Output the [X, Y] coordinate of the center of the cell containing the given text.  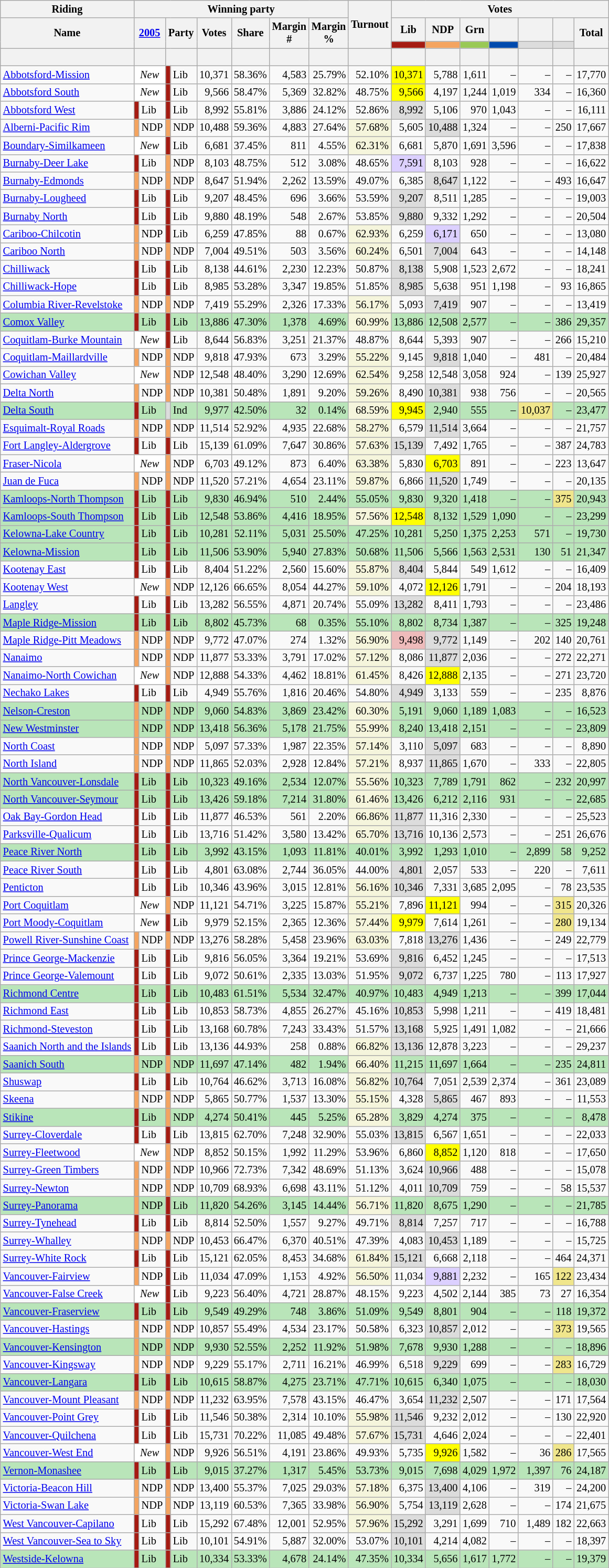
334 [536, 92]
5,830 [409, 464]
72.73% [251, 1170]
258 [290, 1046]
2,262 [290, 181]
18,896 [591, 1347]
23,720 [591, 676]
15,078 [591, 1170]
7,678 [409, 1347]
37.45% [251, 145]
8,426 [409, 676]
Share [251, 33]
951 [475, 287]
19,565 [591, 1329]
Peace River South [67, 870]
1,651 [475, 1135]
Name [67, 33]
Burnaby-Deer Lake [67, 163]
Chilliwack [67, 269]
Victoria-Beacon Hill [67, 1488]
55.98% [369, 1417]
55.49% [251, 1329]
1,765 [475, 446]
561 [290, 817]
60.30% [369, 711]
555 [475, 411]
57.63% [369, 446]
46.99% [369, 1364]
5,393 [443, 340]
549 [475, 570]
1,010 [475, 852]
4,462 [290, 676]
23,809 [591, 729]
Boundary-Similkameen [67, 145]
325 [563, 623]
893 [504, 1099]
60.24% [369, 251]
56.05% [251, 958]
20.46% [328, 693]
251 [563, 835]
1,992 [290, 1152]
2,326 [290, 304]
3.56% [328, 251]
66.65% [251, 587]
59.18% [251, 799]
19,730 [591, 534]
1,749 [475, 481]
49.51% [251, 251]
2,531 [504, 552]
481 [536, 357]
Nechako Lakes [67, 693]
59.26% [369, 393]
27.83% [328, 552]
55.81% [251, 110]
4,083 [409, 1241]
862 [504, 782]
48.69% [328, 1170]
68 [290, 623]
2,577 [475, 322]
56.16% [369, 888]
North Vancouver-Seymour [67, 799]
54.33% [251, 676]
24,811 [591, 1064]
3.29% [328, 357]
928 [475, 163]
4,328 [409, 1099]
1,557 [290, 1223]
4,654 [290, 481]
53.59% [369, 198]
49.16% [251, 782]
Surrey-Tynehead [67, 1223]
24,187 [591, 1470]
12.23% [328, 269]
1,149 [475, 640]
5,191 [409, 711]
7,492 [443, 446]
21,785 [591, 1205]
55.15% [369, 1099]
53.28% [251, 287]
Saanich South [67, 1064]
55.22% [369, 357]
2,374 [504, 1082]
1,317 [290, 1470]
Skeena [67, 1099]
1,290 [475, 1205]
1,582 [475, 1453]
2,135 [475, 676]
59.87% [369, 481]
19,134 [591, 923]
55.76% [251, 693]
10.10% [328, 1417]
21,757 [591, 428]
493 [563, 181]
52.10% [369, 75]
12.36% [328, 923]
54.83% [251, 711]
78 [563, 888]
2,095 [504, 888]
8,675 [443, 1205]
Kamloops-North Thompson [67, 499]
17,650 [591, 1152]
66.40% [369, 1064]
North Coast [67, 746]
1,816 [290, 693]
5,250 [443, 534]
Vancouver-Hastings [67, 1329]
9,258 [409, 375]
62.31% [369, 145]
22,663 [591, 1523]
Vancouver-Langara [67, 1382]
6,501 [409, 251]
32.90% [328, 1135]
174 [563, 1506]
8,876 [591, 693]
8,411 [443, 605]
20,943 [591, 499]
1,529 [475, 517]
50.87% [369, 269]
386 [563, 322]
25.50% [328, 534]
57.12% [369, 658]
9,881 [443, 1276]
Vancouver-Mount Pleasant [67, 1400]
50.38% [251, 1417]
33.98% [328, 1506]
23.11% [328, 481]
4,583 [290, 75]
12,878 [443, 1046]
5,887 [290, 1541]
56.40% [251, 1294]
23,434 [591, 1276]
7,051 [443, 1082]
Kamloops-South Thompson [67, 517]
53.73% [369, 1470]
3,713 [290, 1082]
1,972 [504, 1470]
5,754 [409, 1506]
Richmond Centre [67, 993]
Coquitlam-Maillardville [67, 357]
55.17% [251, 1364]
Ind [184, 411]
250 [563, 128]
Cowichan Valley [67, 375]
30.86% [328, 446]
2,928 [290, 764]
3,223 [475, 1046]
9,252 [591, 852]
46.47% [369, 1400]
26.27% [328, 1011]
8,054 [290, 587]
26,676 [591, 835]
13,080 [591, 234]
16,111 [591, 110]
4.55% [328, 145]
11,316 [443, 817]
57.96% [369, 1523]
40.51% [328, 1241]
50.68% [369, 552]
Burnaby-Edmonds [67, 181]
51.12% [369, 1188]
58.36% [251, 75]
57.67% [369, 1435]
399 [563, 993]
548 [290, 216]
25,927 [591, 375]
17,838 [591, 145]
56.51% [251, 1453]
23,089 [591, 1082]
1,090 [504, 517]
Westside-Kelowna [67, 1559]
1,292 [475, 216]
139 [563, 375]
Prince George-Valemount [67, 976]
65.70% [369, 835]
13.30% [328, 1099]
15.87% [328, 905]
51.85% [369, 287]
559 [475, 693]
21,347 [591, 552]
51 [563, 552]
Nanaimo-North Cowichan [67, 676]
1,261 [475, 923]
2,036 [475, 658]
1,611 [475, 75]
Richmond-Steveston [67, 1029]
57.44% [369, 923]
2,232 [475, 1276]
1,093 [290, 852]
51.95% [369, 976]
17.33% [328, 304]
650 [475, 234]
Vancouver-Quilchena [67, 1435]
56.50% [369, 1276]
4,883 [290, 128]
21.37% [328, 340]
7,647 [290, 446]
66.86% [369, 817]
Esquimalt-Royal Roads [67, 428]
23,299 [591, 517]
9,232 [443, 1417]
17.02% [328, 658]
3,347 [290, 287]
3,290 [290, 375]
3,829 [409, 1117]
7,342 [290, 1170]
5,178 [290, 729]
5,369 [290, 92]
51.13% [369, 1170]
16.08% [328, 1082]
24,783 [591, 446]
47.35% [369, 1559]
Delta North [67, 393]
5,106 [443, 110]
57.56% [369, 517]
1,211 [475, 1011]
182 [563, 1523]
1,245 [475, 958]
54.91% [251, 1541]
20,504 [591, 216]
47.71% [369, 1382]
2,539 [475, 1082]
68.93% [251, 1188]
3,580 [290, 835]
1,040 [475, 357]
3,596 [504, 145]
445 [290, 1117]
65.28% [369, 1117]
2.67% [328, 216]
1,563 [475, 552]
Saanich North and the Islands [67, 1046]
22,920 [591, 1417]
27 [563, 1294]
23.17% [328, 1329]
Surrey-Cloverdale [67, 1135]
44.61% [251, 269]
717 [475, 1223]
Abbotsford-Mission [67, 75]
1,699 [475, 1523]
4,855 [290, 1011]
23.96% [328, 940]
63.38% [369, 464]
13,647 [591, 464]
Kootenay West [67, 587]
1,436 [475, 940]
5,566 [443, 552]
Turnout [369, 24]
24,200 [591, 1488]
3.86% [328, 1311]
2,507 [475, 1400]
58.73% [251, 1011]
4,011 [409, 1188]
2,560 [290, 570]
3,145 [290, 1205]
811 [290, 145]
Vancouver-Kensington [67, 1347]
571 [536, 534]
15,725 [591, 1241]
994 [475, 905]
28.87% [328, 1294]
12.69% [328, 375]
49.12% [251, 464]
756 [504, 393]
361 [563, 1082]
4,275 [290, 1382]
4,935 [290, 428]
2,573 [475, 835]
171 [563, 1400]
50.58% [369, 1329]
12.07% [328, 782]
60.53% [251, 1506]
4,534 [290, 1329]
48.15% [369, 1294]
464 [563, 1258]
55.87% [369, 570]
18,481 [591, 1011]
467 [475, 1099]
16,622 [591, 163]
50.48% [251, 393]
22,033 [591, 1135]
3,133 [443, 693]
19,003 [591, 198]
9.20% [328, 393]
Oak Bay-Gordon Head [67, 817]
6.40% [328, 464]
249 [563, 940]
32.82% [328, 92]
Vancouver-Point Grey [67, 1417]
Richmond East [67, 1011]
8,801 [443, 1311]
266 [563, 340]
52.55% [251, 1347]
5,093 [409, 304]
18,030 [591, 1382]
6,668 [443, 1258]
55.29% [251, 304]
56.36% [251, 729]
21,666 [591, 1029]
40.97% [369, 993]
2,940 [443, 411]
3,624 [409, 1170]
6,579 [409, 428]
4.69% [328, 322]
55.10% [369, 623]
2,628 [475, 1506]
11.81% [328, 852]
2,711 [290, 1364]
16,354 [591, 1294]
1,122 [475, 181]
23,486 [591, 605]
122 [563, 1276]
22,805 [591, 764]
938 [475, 393]
4,082 [475, 1541]
1,617 [475, 1559]
17,044 [591, 993]
Kelowna-Mission [67, 552]
280 [563, 923]
23,477 [591, 411]
5,031 [290, 534]
9,498 [409, 640]
18,193 [591, 587]
53.96% [369, 1152]
Vancouver-Kingsway [67, 1364]
710 [504, 1523]
419 [563, 1011]
11,215 [409, 1064]
17,565 [591, 1453]
56.71% [369, 1205]
8,240 [409, 729]
61.84% [369, 1258]
32 [290, 411]
29.03% [328, 1488]
20,326 [591, 905]
283 [563, 1364]
Vancouver-Fraserview [67, 1311]
1,244 [475, 92]
49.48% [328, 1435]
Cariboo-Chilcotin [67, 234]
1,418 [475, 499]
16,729 [591, 1364]
21,675 [591, 1506]
68.59% [369, 411]
2,314 [290, 1417]
Vernon-Monashee [67, 1470]
51.98% [369, 1347]
20,484 [591, 357]
19,379 [591, 1559]
1,378 [290, 322]
Kootenay East [67, 570]
23.71% [328, 1382]
4,072 [409, 587]
20,997 [591, 782]
2,534 [290, 782]
16,360 [591, 92]
1,523 [475, 269]
52.11% [251, 534]
52.86% [369, 110]
Shuswap [67, 1082]
931 [504, 799]
32.47% [328, 993]
818 [504, 1152]
Surrey-Newton [67, 1188]
50.77% [251, 1099]
271 [563, 676]
6,171 [443, 234]
2,253 [504, 534]
9,945 [409, 411]
Riding [67, 9]
36 [536, 1453]
19,372 [591, 1311]
512 [290, 163]
5,908 [443, 269]
2.44% [328, 499]
2,116 [475, 799]
Vancouver-West End [67, 1453]
18,241 [591, 269]
14.44% [328, 1205]
12,508 [443, 322]
44.93% [251, 1046]
1,083 [504, 711]
54.26% [251, 1205]
17,927 [591, 976]
873 [290, 464]
7,789 [443, 782]
7,698 [443, 1470]
6,860 [409, 1152]
8,478 [591, 1117]
Chilliwack-Hope [67, 287]
1,019 [504, 92]
Juan de Fuca [67, 481]
Surrey-Green Timbers [67, 1170]
46.94% [251, 499]
1,285 [475, 198]
57.14% [369, 746]
Kelowna-Lake Country [67, 534]
4,502 [443, 1294]
45.73% [251, 623]
44.00% [369, 870]
37.27% [251, 1470]
3.66% [328, 198]
West Vancouver-Capilano [67, 1523]
15,210 [591, 340]
5,656 [443, 1559]
2,672 [504, 269]
2,335 [290, 976]
55.05% [369, 499]
48.19% [251, 216]
1,075 [475, 1382]
Margin# [290, 33]
683 [475, 746]
Port Coquitlam [67, 905]
16.21% [328, 1364]
53.86% [251, 517]
43.96% [251, 888]
140 [563, 640]
53.69% [369, 958]
11.92% [328, 1347]
55.56% [369, 782]
510 [290, 499]
7,591 [409, 163]
2.20% [328, 817]
272 [563, 658]
1,324 [475, 128]
63.95% [251, 1400]
55.99% [369, 729]
47.07% [251, 640]
6,385 [409, 181]
Alberni-Pacific Rim [67, 128]
0.88% [328, 1046]
5.45% [328, 1470]
1,213 [475, 993]
8,453 [290, 1258]
50.41% [251, 1117]
47.85% [251, 234]
1,043 [504, 110]
48.87% [369, 340]
6,323 [409, 1329]
Penticton [67, 888]
15,537 [591, 1188]
58.87% [251, 1382]
48.40% [251, 375]
56.17% [369, 304]
25,523 [591, 817]
4,106 [475, 1488]
165 [536, 1276]
Powell River-Sunshine Coast [67, 940]
55.03% [369, 1135]
3,869 [290, 711]
748 [290, 1311]
4,214 [443, 1541]
4,871 [290, 605]
60.99% [369, 322]
57.18% [369, 1488]
3,654 [409, 1400]
66.47% [251, 1241]
0.35% [328, 623]
Vancouver-Fairview [67, 1276]
New Westminster [67, 729]
42.50% [251, 411]
Surrey-Fleetwood [67, 1152]
3.08% [328, 163]
4,029 [475, 1470]
13.42% [328, 835]
19.85% [328, 287]
Abbotsford West [67, 110]
7,818 [409, 940]
Peace River North [67, 852]
17,513 [591, 958]
7,614 [443, 923]
924 [504, 375]
Maple Ridge-Pitt Meadows [67, 640]
Vancouver-False Creek [67, 1294]
7,248 [290, 1135]
55.21% [369, 905]
Port Moody-Coquitlam [67, 923]
1,288 [475, 1347]
13.03% [328, 976]
11,085 [290, 1435]
25.79% [328, 75]
4,721 [290, 1294]
1,387 [475, 623]
36.05% [328, 870]
2,744 [290, 870]
4,191 [290, 1453]
18.81% [328, 676]
24.14% [328, 1559]
47.93% [251, 357]
22,271 [591, 658]
40.01% [369, 852]
22,779 [591, 940]
4,678 [290, 1559]
9.27% [328, 1223]
15.60% [328, 570]
7,365 [290, 1506]
891 [475, 464]
Victoria-Swan Lake [67, 1506]
32.00% [328, 1541]
6,866 [409, 481]
22,685 [591, 799]
22.35% [328, 746]
1,987 [290, 746]
53.90% [251, 552]
23.42% [328, 711]
16,647 [591, 181]
49.07% [369, 181]
9,320 [443, 499]
373 [563, 1329]
52.95% [328, 1523]
76 [563, 1470]
Fraser-Nicola [67, 464]
52.92% [251, 428]
51.94% [251, 181]
8,490 [409, 393]
Fort Langley-Aldergrove [67, 446]
North Vancouver-Lonsdale [67, 782]
5,534 [290, 993]
12,001 [290, 1523]
6,518 [409, 1364]
2,144 [475, 1294]
11.29% [328, 1152]
56.83% [251, 340]
643 [475, 251]
13.59% [328, 181]
4.92% [328, 1276]
Langley [67, 605]
55.37% [251, 1488]
1,293 [443, 852]
54.80% [369, 693]
West Vancouver-Sea to Sky [67, 1541]
2,151 [475, 729]
54.71% [251, 905]
696 [290, 198]
88 [290, 234]
18,397 [591, 1541]
93 [563, 287]
70.22% [251, 1435]
2,899 [536, 852]
20.74% [328, 605]
20,565 [591, 393]
8,086 [409, 658]
1,489 [536, 1523]
Nelson-Creston [67, 711]
50.15% [251, 1152]
56.55% [251, 605]
17,770 [591, 75]
53.07% [369, 1541]
333 [536, 764]
29,237 [591, 1046]
16,523 [591, 711]
51.42% [251, 835]
58.27% [369, 428]
2,118 [475, 1258]
113 [563, 976]
5,870 [443, 145]
1,225 [475, 976]
51.09% [369, 1311]
47.14% [251, 1064]
4,197 [443, 92]
Nanaimo [67, 658]
5,735 [409, 1453]
58.47% [251, 92]
19,248 [591, 623]
6,567 [443, 1135]
Grn [475, 29]
759 [475, 1188]
5,638 [443, 287]
1,772 [504, 1559]
31.80% [328, 799]
59.10% [369, 587]
58.28% [251, 940]
4,416 [290, 517]
1.94% [328, 1064]
18.95% [328, 517]
1,491 [475, 1029]
63.08% [251, 870]
5,844 [443, 570]
3,015 [290, 888]
488 [475, 1170]
51.22% [251, 570]
46.62% [251, 1082]
10,037 [536, 411]
8,734 [443, 623]
44.27% [328, 587]
204 [563, 587]
286 [563, 1453]
274 [290, 640]
47.09% [251, 1276]
34.68% [328, 1258]
67.48% [251, 1523]
2,330 [475, 817]
6,375 [409, 1488]
12.81% [328, 888]
9,977 [214, 411]
24.12% [328, 110]
9,332 [443, 216]
20,135 [591, 481]
1,793 [475, 605]
2,230 [290, 269]
Surrey-Whalley [67, 1241]
Cariboo North [67, 251]
Surrey-White Rock [67, 1258]
47.30% [251, 322]
7,257 [443, 1223]
Abbotsford South [67, 92]
11,553 [591, 1099]
6,340 [443, 1382]
55.09% [369, 605]
7,578 [290, 1400]
9,145 [409, 357]
1,198 [504, 287]
24,371 [591, 1258]
50.61% [251, 976]
23,535 [591, 888]
1,153 [290, 1276]
3,225 [290, 905]
5,605 [409, 128]
62.54% [369, 375]
3,791 [290, 658]
3,110 [409, 746]
23.86% [328, 1453]
48.45% [251, 198]
1,612 [504, 570]
33.43% [328, 1029]
0.14% [328, 411]
29,357 [591, 322]
5,940 [290, 552]
3,291 [443, 1523]
1.32% [328, 640]
52.15% [251, 923]
14,148 [591, 251]
Prince George-Mackenzie [67, 958]
3,251 [290, 340]
1,691 [475, 145]
53.85% [369, 216]
62.05% [251, 1258]
6,370 [290, 1241]
57.33% [251, 746]
223 [563, 464]
43.11% [328, 1188]
Coquitlam-Burke Mountain [67, 340]
19.21% [328, 958]
7,214 [290, 799]
49.29% [251, 1311]
Burnaby North [67, 216]
47.39% [369, 1241]
6,212 [443, 799]
22.68% [328, 428]
1,537 [290, 1099]
North Island [67, 764]
1,891 [290, 393]
17,667 [591, 128]
5,925 [443, 1029]
16,865 [591, 287]
6,698 [290, 1188]
385 [504, 1294]
315 [563, 905]
57.68% [369, 128]
21.75% [328, 729]
4,646 [443, 1435]
16,788 [591, 1223]
56.82% [369, 1082]
Comox Valley [67, 322]
7,331 [443, 888]
Delta South [67, 411]
20,761 [591, 640]
5,458 [290, 940]
47.25% [369, 534]
5,998 [443, 1011]
482 [290, 1064]
387 [563, 446]
5,788 [443, 75]
1,375 [475, 534]
Stikine [67, 1117]
Burnaby-Lougheed [67, 198]
66.82% [369, 1046]
7,611 [591, 870]
Margin% [328, 33]
8,511 [443, 198]
27.64% [328, 128]
46.53% [251, 817]
0.67% [328, 234]
61.09% [251, 446]
2,024 [475, 1435]
16,409 [591, 570]
2,365 [290, 923]
22,401 [591, 1435]
220 [536, 870]
3,664 [475, 428]
8,132 [443, 517]
17,564 [591, 1400]
904 [475, 1311]
232 [563, 782]
6,452 [443, 958]
Surrey-Panorama [67, 1205]
699 [475, 1364]
6,737 [443, 976]
2005 [149, 33]
49.71% [369, 1223]
63.03% [369, 940]
61.46% [369, 799]
5.25% [328, 1117]
3,685 [475, 888]
118 [563, 1311]
319 [536, 1488]
780 [504, 976]
1,664 [475, 1064]
12.84% [328, 764]
7,896 [409, 905]
Party [181, 33]
62.70% [251, 1135]
60.78% [251, 1029]
Total [591, 33]
Columbia River-Revelstoke [67, 304]
533 [475, 870]
1,082 [504, 1029]
10,136 [443, 835]
1,120 [475, 1152]
673 [290, 357]
61.51% [251, 993]
49.93% [369, 1453]
8,890 [591, 746]
1,397 [536, 1470]
3,058 [475, 375]
62.93% [369, 234]
2,057 [443, 870]
7,025 [290, 1488]
202 [536, 640]
1,670 [475, 764]
Winning party [241, 9]
48.65% [369, 163]
3,364 [290, 958]
3,886 [290, 110]
73 [536, 1294]
45.16% [369, 1011]
2,252 [290, 1347]
61.45% [369, 676]
52.03% [251, 764]
51.57% [369, 1029]
503 [290, 251]
8,937 [409, 764]
13,419 [591, 304]
Parksville-Qualicum [67, 835]
7,243 [290, 1029]
Maple Ridge-Mission [67, 623]
970 [475, 110]
59.36% [251, 128]
52.50% [251, 1223]
